Determine the (x, y) coordinate at the center of the cell enclosing the given text.  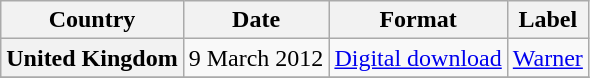
Label (548, 20)
Format (418, 20)
Digital download (418, 58)
United Kingdom (92, 58)
Date (256, 20)
Warner (548, 58)
Country (92, 20)
9 March 2012 (256, 58)
